Identify which cell holds the provided text, then report its (x, y) central coordinate. 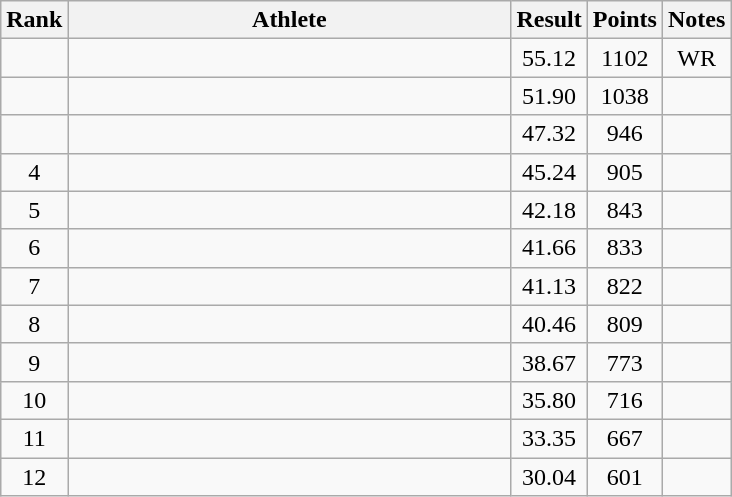
6 (34, 248)
833 (624, 248)
667 (624, 438)
12 (34, 477)
Rank (34, 20)
905 (624, 172)
Points (624, 20)
Notes (696, 20)
7 (34, 286)
45.24 (549, 172)
38.67 (549, 362)
55.12 (549, 58)
1038 (624, 96)
1102 (624, 58)
30.04 (549, 477)
51.90 (549, 96)
35.80 (549, 400)
9 (34, 362)
773 (624, 362)
33.35 (549, 438)
843 (624, 210)
946 (624, 134)
Result (549, 20)
40.46 (549, 324)
601 (624, 477)
822 (624, 286)
41.13 (549, 286)
42.18 (549, 210)
47.32 (549, 134)
5 (34, 210)
10 (34, 400)
8 (34, 324)
4 (34, 172)
41.66 (549, 248)
11 (34, 438)
Athlete (290, 20)
809 (624, 324)
WR (696, 58)
716 (624, 400)
